Find where the given text appears and provide that cell's center as [x, y] coordinate. 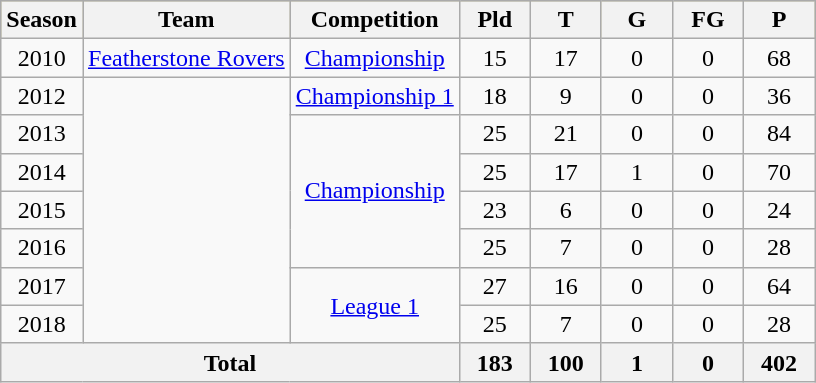
36 [780, 96]
2012 [42, 96]
183 [494, 362]
T [566, 20]
70 [780, 172]
Competition [374, 20]
15 [494, 58]
16 [566, 286]
84 [780, 134]
Team [186, 20]
Featherstone Rovers [186, 58]
2014 [42, 172]
League 1 [374, 305]
2013 [42, 134]
68 [780, 58]
64 [780, 286]
Total [230, 362]
27 [494, 286]
6 [566, 210]
G [636, 20]
24 [780, 210]
2016 [42, 248]
2017 [42, 286]
P [780, 20]
9 [566, 96]
21 [566, 134]
FG [708, 20]
2018 [42, 324]
2010 [42, 58]
Pld [494, 20]
100 [566, 362]
Championship 1 [374, 96]
402 [780, 362]
23 [494, 210]
Season [42, 20]
2015 [42, 210]
18 [494, 96]
